Return the (x, y) coordinate for the center point of the cell that contains the specified text.  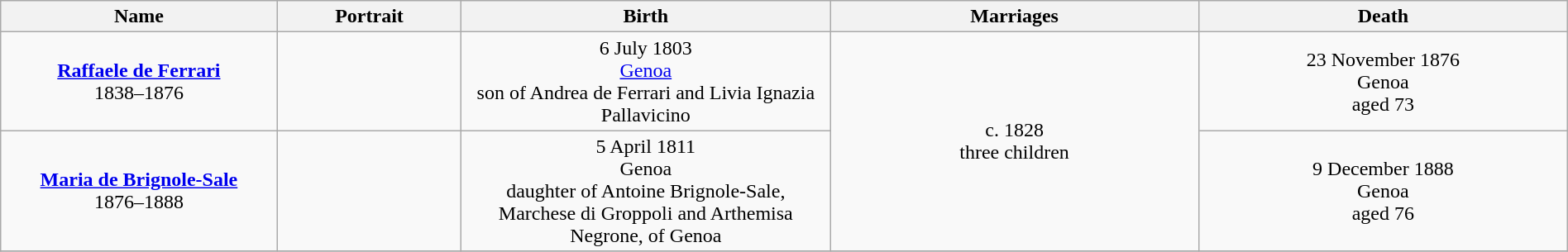
Birth (646, 17)
Raffaele de Ferrari1838–1876 (139, 81)
6 July 1803Genoason of Andrea de Ferrari and Livia Ignazia Pallavicino (646, 81)
Maria de Brignole-Sale1876–1888 (139, 191)
Death (1383, 17)
9 December 1888Genoaaged 76 (1383, 191)
Marriages (1015, 17)
Name (139, 17)
c. 1828three children (1015, 142)
Portrait (369, 17)
23 November 1876Genoaaged 73 (1383, 81)
5 April 1811Genoadaughter of Antoine Brignole-Sale, Marchese di Groppoli and Arthemisa Negrone, of Genoa (646, 191)
